Locate the cell with the specified text and output its [x, y] center coordinate. 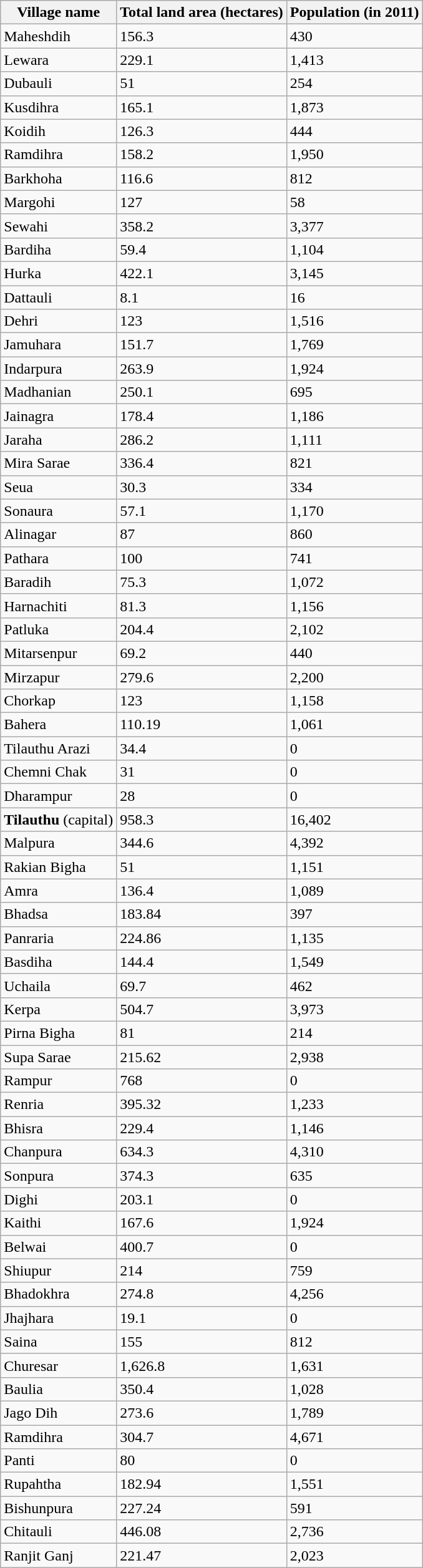
Harnachiti [59, 606]
31 [202, 772]
144.4 [202, 962]
1,170 [354, 511]
358.2 [202, 226]
350.4 [202, 1389]
Baradih [59, 582]
Seua [59, 487]
Dehri [59, 321]
768 [202, 1081]
81.3 [202, 606]
1,072 [354, 582]
Patluka [59, 629]
2,102 [354, 629]
Amra [59, 891]
286.2 [202, 440]
1,111 [354, 440]
8.1 [202, 298]
634.3 [202, 1152]
1,104 [354, 249]
156.3 [202, 36]
Kerpa [59, 1009]
183.84 [202, 914]
4,256 [354, 1294]
273.6 [202, 1413]
3,973 [354, 1009]
2,023 [354, 1556]
Tilauthu Arazi [59, 748]
215.62 [202, 1057]
Supa Sarae [59, 1057]
Renria [59, 1105]
Total land area (hectares) [202, 12]
Lewara [59, 60]
1,950 [354, 155]
Dattauli [59, 298]
Chanpura [59, 1152]
4,671 [354, 1436]
1,873 [354, 107]
59.4 [202, 249]
69.7 [202, 985]
591 [354, 1508]
151.7 [202, 345]
Ranjit Ganj [59, 1556]
334 [354, 487]
250.1 [202, 392]
16 [354, 298]
1,158 [354, 701]
116.6 [202, 178]
263.9 [202, 369]
Rampur [59, 1081]
1,516 [354, 321]
Belwai [59, 1247]
Jaraha [59, 440]
1,151 [354, 867]
30.3 [202, 487]
Kaithi [59, 1223]
224.86 [202, 938]
1,186 [354, 416]
Chemni Chak [59, 772]
167.6 [202, 1223]
Bardiha [59, 249]
504.7 [202, 1009]
178.4 [202, 416]
Saina [59, 1342]
204.4 [202, 629]
430 [354, 36]
Dubauli [59, 84]
Sonaura [59, 511]
1,061 [354, 725]
Bhisra [59, 1128]
Barkhoha [59, 178]
28 [202, 796]
110.19 [202, 725]
Bhadsa [59, 914]
Indarpura [59, 369]
Pirna Bigha [59, 1033]
274.8 [202, 1294]
1,135 [354, 938]
635 [354, 1176]
Margohi [59, 202]
69.2 [202, 653]
Malpura [59, 843]
860 [354, 535]
Tilauthu (capital) [59, 820]
127 [202, 202]
1,146 [354, 1128]
4,392 [354, 843]
Maheshdih [59, 36]
Mira Sarae [59, 463]
203.1 [202, 1199]
1,626.8 [202, 1365]
136.4 [202, 891]
Uchaila [59, 985]
821 [354, 463]
Rupahtha [59, 1484]
Kusdihra [59, 107]
958.3 [202, 820]
Baulia [59, 1389]
422.1 [202, 273]
Population (in 2011) [354, 12]
Panti [59, 1461]
Sonpura [59, 1176]
397 [354, 914]
344.6 [202, 843]
1,549 [354, 962]
Chorkap [59, 701]
Churesar [59, 1365]
126.3 [202, 131]
58 [354, 202]
80 [202, 1461]
Hurka [59, 273]
446.08 [202, 1532]
87 [202, 535]
462 [354, 985]
81 [202, 1033]
1,413 [354, 60]
2,938 [354, 1057]
Alinagar [59, 535]
182.94 [202, 1484]
1,233 [354, 1105]
229.4 [202, 1128]
336.4 [202, 463]
Koidih [59, 131]
Bhadokhra [59, 1294]
3,145 [354, 273]
400.7 [202, 1247]
229.1 [202, 60]
1,631 [354, 1365]
1,028 [354, 1389]
34.4 [202, 748]
Dharampur [59, 796]
4,310 [354, 1152]
254 [354, 84]
759 [354, 1270]
Jago Dih [59, 1413]
Bahera [59, 725]
2,200 [354, 677]
16,402 [354, 820]
Mirzapur [59, 677]
279.6 [202, 677]
19.1 [202, 1318]
57.1 [202, 511]
741 [354, 558]
1,551 [354, 1484]
Madhanian [59, 392]
304.7 [202, 1436]
Shiupur [59, 1270]
1,789 [354, 1413]
Sewahi [59, 226]
1,156 [354, 606]
Mitarsenpur [59, 653]
221.47 [202, 1556]
440 [354, 653]
Pathara [59, 558]
75.3 [202, 582]
3,377 [354, 226]
Jainagra [59, 416]
Rakian Bigha [59, 867]
158.2 [202, 155]
165.1 [202, 107]
Jamuhara [59, 345]
Jhajhara [59, 1318]
Basdiha [59, 962]
1,089 [354, 891]
444 [354, 131]
Dighi [59, 1199]
Bishunpura [59, 1508]
Chitauli [59, 1532]
374.3 [202, 1176]
155 [202, 1342]
Village name [59, 12]
395.32 [202, 1105]
2,736 [354, 1532]
1,769 [354, 345]
100 [202, 558]
Panraria [59, 938]
695 [354, 392]
227.24 [202, 1508]
